Output the (X, Y) coordinate of the center of the cell containing the given text.  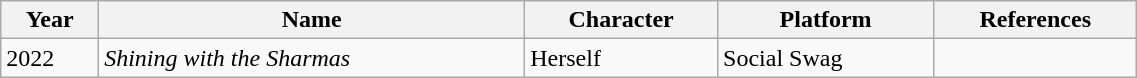
Shining with the Sharmas (312, 58)
Character (622, 20)
Social Swag (826, 58)
Name (312, 20)
Platform (826, 20)
2022 (50, 58)
References (1036, 20)
Herself (622, 58)
Year (50, 20)
